Capture the cell that displays the provided text and extract its (x, y) central coordinate. 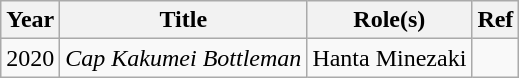
Cap Kakumei Bottleman (184, 58)
Ref (496, 20)
Hanta Minezaki (390, 58)
Title (184, 20)
Role(s) (390, 20)
Year (30, 20)
2020 (30, 58)
